Scan for the cell matching the given text and deliver its (X, Y) coordinate at center. 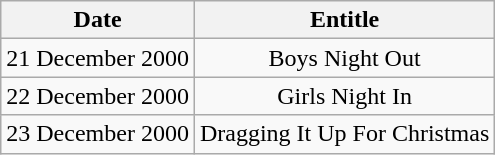
23 December 2000 (98, 134)
Date (98, 20)
Boys Night Out (344, 58)
22 December 2000 (98, 96)
Girls Night In (344, 96)
Dragging It Up For Christmas (344, 134)
21 December 2000 (98, 58)
Entitle (344, 20)
